Determine the (X, Y) coordinate at the center of the cell enclosing the given text.  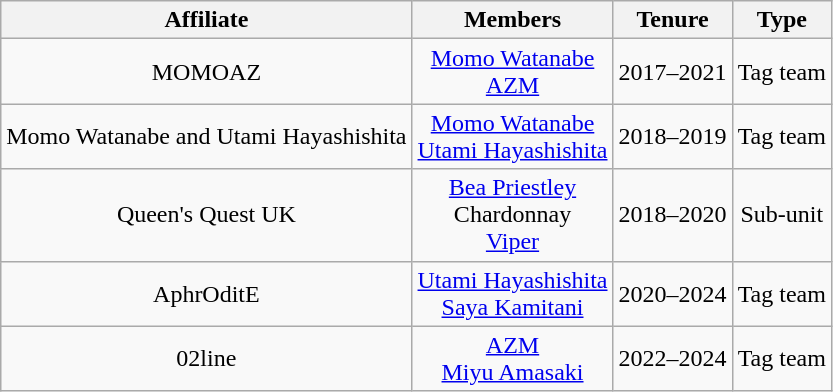
Members (512, 20)
2017–2021 (672, 72)
AphrOditE (206, 294)
Queen's Quest UK (206, 215)
Utami HayashishitaSaya Kamitani (512, 294)
Momo WatanabeUtami Hayashishita (512, 136)
Affiliate (206, 20)
Sub-unit (782, 215)
2020–2024 (672, 294)
2022–2024 (672, 358)
Momo Watanabe and Utami Hayashishita (206, 136)
AZMMiyu Amasaki (512, 358)
2018–2020 (672, 215)
2018–2019 (672, 136)
MOMOAZ (206, 72)
Momo WatanabeAZM (512, 72)
02line (206, 358)
Type (782, 20)
Bea PriestleyChardonnayViper (512, 215)
Tenure (672, 20)
